Detect which cell encompasses the target text, then output its (X, Y) center coordinate. 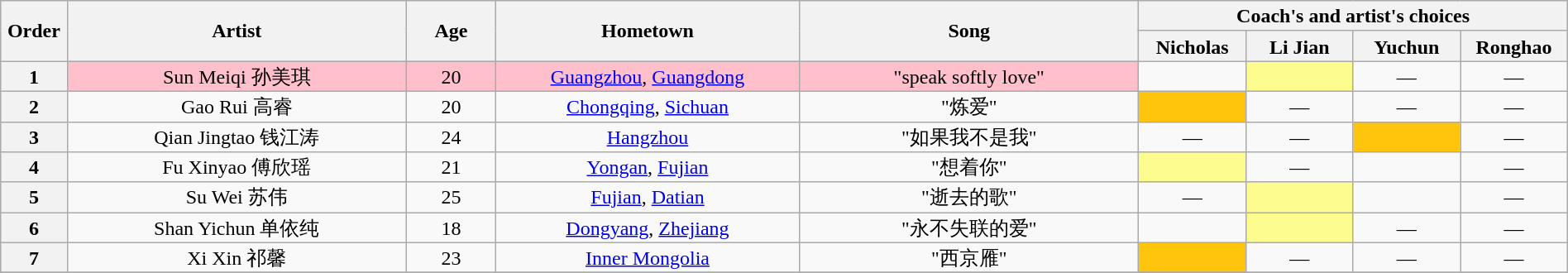
18 (451, 228)
6 (34, 228)
Artist (237, 31)
Sun Meiqi 孙美琪 (237, 76)
Qian Jingtao 钱江涛 (237, 137)
Order (34, 31)
Gao Rui 高睿 (237, 106)
7 (34, 258)
"逝去的歌" (969, 197)
21 (451, 167)
Song (969, 31)
Hangzhou (647, 137)
Fu Xinyao 傅欣瑶 (237, 167)
Inner Mongolia (647, 258)
"炼爱" (969, 106)
Yongan, Fujian (647, 167)
Su Wei 苏伟 (237, 197)
Li Jian (1299, 46)
Nicholas (1193, 46)
Age (451, 31)
Shan Yichun 单依纯 (237, 228)
Fujian, Datian (647, 197)
"西京雁" (969, 258)
"如果我不是我" (969, 137)
Hometown (647, 31)
Chongqing, Sichuan (647, 106)
Xi Xin 祁馨 (237, 258)
4 (34, 167)
5 (34, 197)
Ronghao (1514, 46)
25 (451, 197)
1 (34, 76)
Guangzhou, Guangdong (647, 76)
Yuchun (1407, 46)
24 (451, 137)
"想着你" (969, 167)
3 (34, 137)
2 (34, 106)
Coach's and artist's choices (1353, 17)
"speak softly love" (969, 76)
23 (451, 258)
"永不失联的爱" (969, 228)
Dongyang, Zhejiang (647, 228)
